For the text-containing cell, return its midpoint in (x, y) coordinate format. 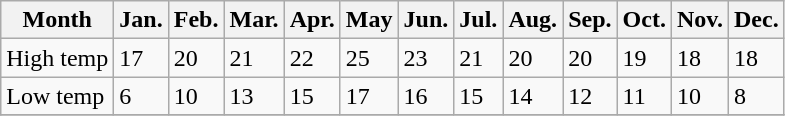
Month (58, 20)
Jan. (141, 20)
Jul. (478, 20)
12 (590, 96)
Apr. (312, 20)
16 (426, 96)
22 (312, 58)
11 (644, 96)
14 (533, 96)
Sep. (590, 20)
Oct. (644, 20)
8 (757, 96)
Dec. (757, 20)
Aug. (533, 20)
6 (141, 96)
Nov. (700, 20)
Mar. (254, 20)
Jun. (426, 20)
23 (426, 58)
Low temp (58, 96)
19 (644, 58)
May (369, 20)
High temp (58, 58)
Feb. (196, 20)
13 (254, 96)
25 (369, 58)
